Provide the (X, Y) coordinate of the cell's center where the given text is located.  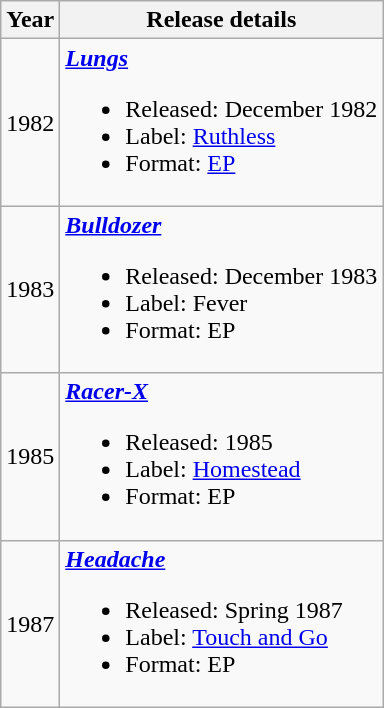
Release details (222, 20)
1983 (30, 290)
BulldozerReleased: December 1983Label: FeverFormat: EP (222, 290)
1982 (30, 122)
Racer-XReleased: 1985Label: HomesteadFormat: EP (222, 456)
HeadacheReleased: Spring 1987Label: Touch and GoFormat: EP (222, 624)
LungsReleased: December 1982Label: RuthlessFormat: EP (222, 122)
Year (30, 20)
1987 (30, 624)
1985 (30, 456)
